For the text-containing cell, return its midpoint in (X, Y) coordinate format. 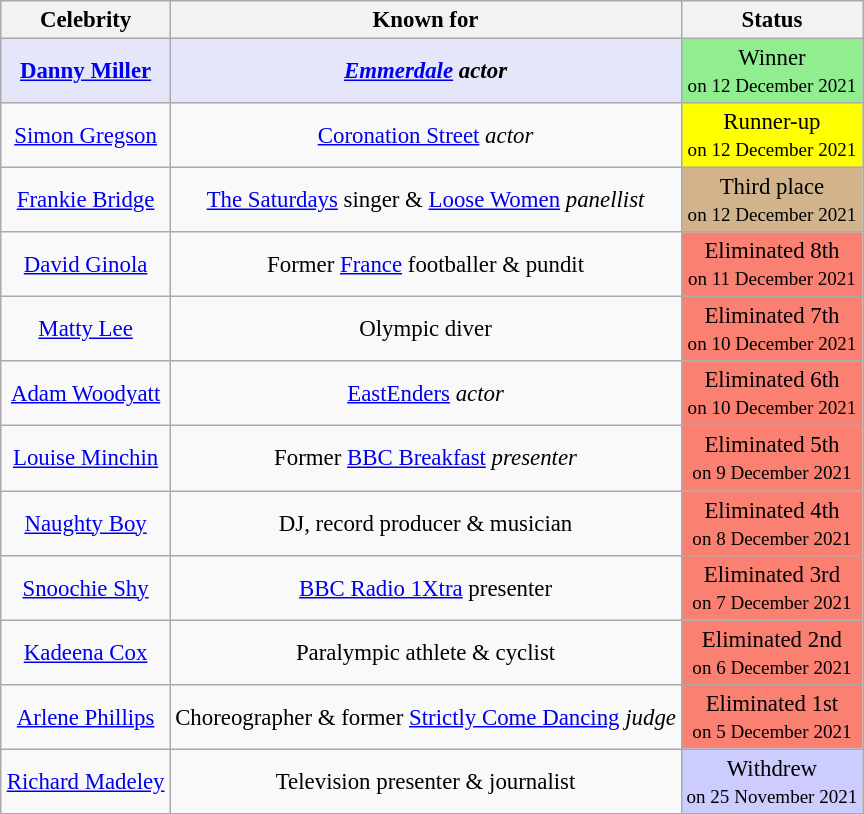
Emmerdale actor (426, 70)
Paralympic athlete & cyclist (426, 652)
David Ginola (85, 264)
Arlene Phillips (85, 716)
Eliminated 5thon 9 December 2021 (772, 458)
BBC Radio 1Xtra presenter (426, 588)
Third placeon 12 December 2021 (772, 200)
Eliminated 4thon 8 December 2021 (772, 522)
Former France footballer & pundit (426, 264)
Simon Gregson (85, 136)
Withdrewon 25 November 2021 (772, 782)
Former BBC Breakfast presenter (426, 458)
Naughty Boy (85, 522)
Status (772, 20)
Eliminated 7thon 10 December 2021 (772, 330)
Matty Lee (85, 330)
Eliminated 8thon 11 December 2021 (772, 264)
DJ, record producer & musician (426, 522)
Richard Madeley (85, 782)
Winneron 12 December 2021 (772, 70)
Television presenter & journalist (426, 782)
Adam Woodyatt (85, 394)
Known for (426, 20)
Celebrity (85, 20)
Frankie Bridge (85, 200)
Kadeena Cox (85, 652)
Eliminated 3rdon 7 December 2021 (772, 588)
Choreographer & former Strictly Come Dancing judge (426, 716)
Eliminated 6thon 10 December 2021 (772, 394)
Danny Miller (85, 70)
Eliminated 2ndon 6 December 2021 (772, 652)
EastEnders actor (426, 394)
Olympic diver (426, 330)
Louise Minchin (85, 458)
Coronation Street actor (426, 136)
Eliminated 1ston 5 December 2021 (772, 716)
The Saturdays singer & Loose Women panellist (426, 200)
Snoochie Shy (85, 588)
Runner-upon 12 December 2021 (772, 136)
